Detect which cell encompasses the target text, then output its [x, y] center coordinate. 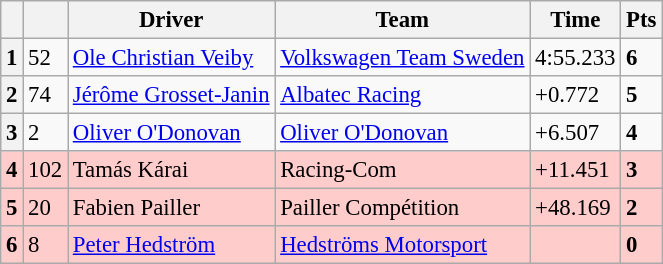
Time [576, 20]
52 [46, 58]
Peter Hedström [172, 245]
+48.169 [576, 208]
+0.772 [576, 95]
Volkswagen Team Sweden [402, 58]
0 [642, 245]
Tamás Kárai [172, 170]
+6.507 [576, 133]
8 [46, 245]
Ole Christian Veiby [172, 58]
Pailler Compétition [402, 208]
102 [46, 170]
Pts [642, 20]
1 [12, 58]
20 [46, 208]
+11.451 [576, 170]
Albatec Racing [402, 95]
4:55.233 [576, 58]
Hedströms Motorsport [402, 245]
74 [46, 95]
Fabien Pailler [172, 208]
Team [402, 20]
Racing-Com [402, 170]
Driver [172, 20]
Jérôme Grosset-Janin [172, 95]
